Locate the cell with the specified text and output its [x, y] center coordinate. 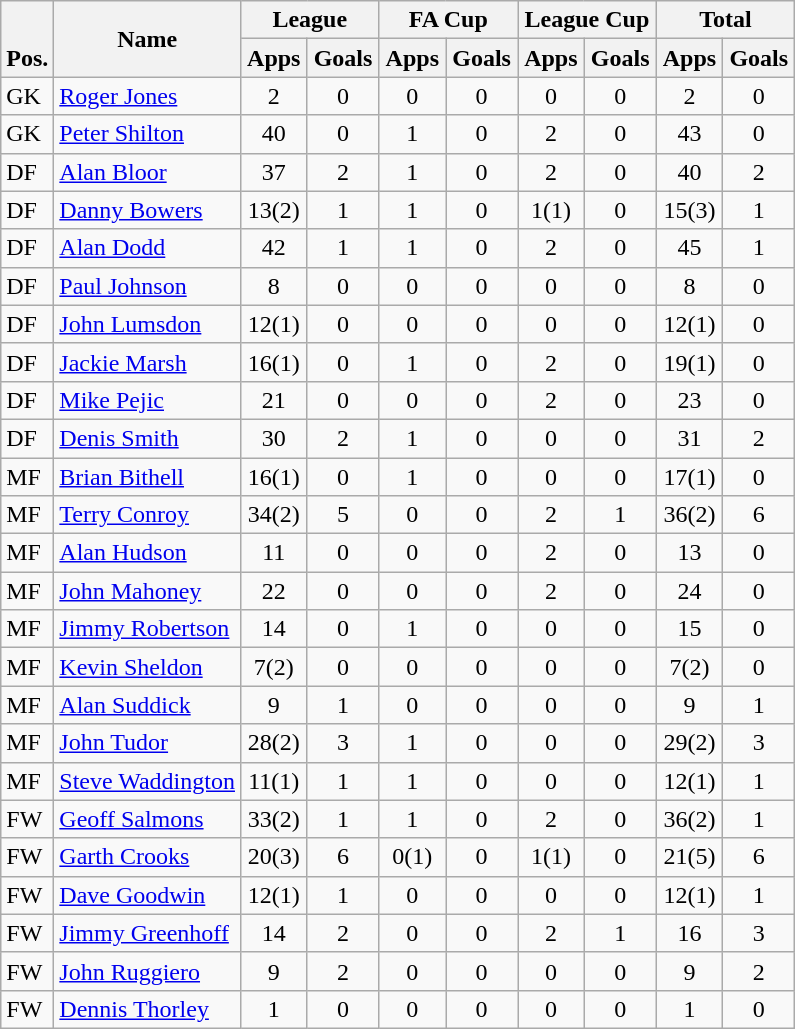
Total [726, 20]
33(2) [274, 819]
30 [274, 438]
Geoff Salmons [148, 819]
42 [274, 248]
5 [343, 515]
Alan Bloor [148, 172]
Danny Bowers [148, 210]
20(3) [274, 857]
League Cup [588, 20]
0(1) [412, 857]
24 [690, 591]
15 [690, 629]
23 [690, 400]
Denis Smith [148, 438]
Alan Hudson [148, 553]
13(2) [274, 210]
League [310, 20]
Jackie Marsh [148, 362]
21(5) [690, 857]
11(1) [274, 781]
Garth Crooks [148, 857]
29(2) [690, 743]
21 [274, 400]
11 [274, 553]
16 [690, 933]
Jimmy Robertson [148, 629]
Terry Conroy [148, 515]
34(2) [274, 515]
FA Cup [448, 20]
17(1) [690, 477]
43 [690, 134]
Name [148, 39]
13 [690, 553]
John Mahoney [148, 591]
Dennis Thorley [148, 1009]
Jimmy Greenhoff [148, 933]
Peter Shilton [148, 134]
John Lumsdon [148, 324]
37 [274, 172]
Dave Goodwin [148, 895]
28(2) [274, 743]
Alan Dodd [148, 248]
15(3) [690, 210]
Kevin Sheldon [148, 667]
31 [690, 438]
Alan Suddick [148, 705]
19(1) [690, 362]
Brian Bithell [148, 477]
John Ruggiero [148, 971]
Pos. [28, 39]
Roger Jones [148, 96]
Mike Pejic [148, 400]
Steve Waddington [148, 781]
22 [274, 591]
John Tudor [148, 743]
45 [690, 248]
Paul Johnson [148, 286]
